Search for the cell housing the specified text and yield its [x, y] center coordinate. 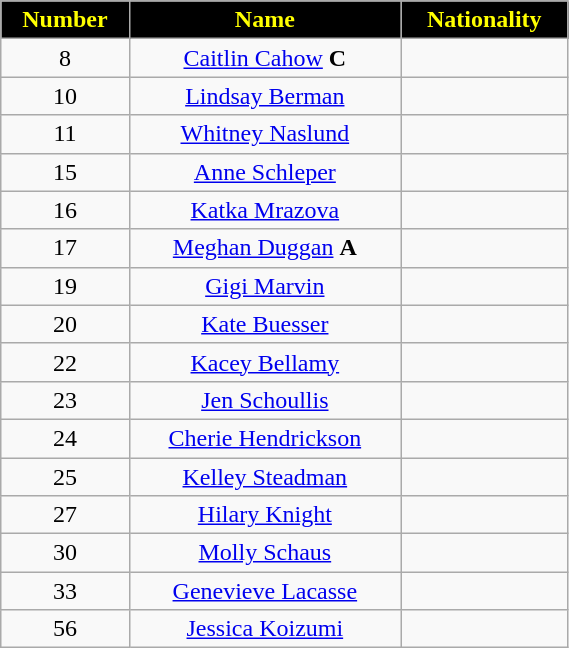
17 [65, 248]
33 [65, 591]
Kate Buesser [264, 324]
Hilary Knight [264, 515]
Kelley Steadman [264, 477]
15 [65, 172]
Gigi Marvin [264, 286]
Genevieve Lacasse [264, 591]
Molly Schaus [264, 553]
Lindsay Berman [264, 96]
30 [65, 553]
23 [65, 400]
22 [65, 362]
10 [65, 96]
Anne Schleper [264, 172]
Cherie Hendrickson [264, 438]
Nationality [484, 20]
Number [65, 20]
Jen Schoullis [264, 400]
19 [65, 286]
Katka Mrazova [264, 210]
Name [264, 20]
24 [65, 438]
Whitney Naslund [264, 134]
Caitlin Cahow C [264, 58]
8 [65, 58]
27 [65, 515]
Jessica Koizumi [264, 629]
Meghan Duggan A [264, 248]
25 [65, 477]
56 [65, 629]
20 [65, 324]
11 [65, 134]
16 [65, 210]
Kacey Bellamy [264, 362]
